Return the [x, y] coordinate for the center point of the cell that contains the specified text.  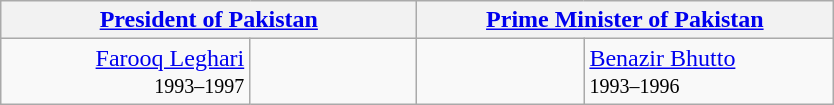
Farooq Leghari1993–1997 [126, 72]
Benazir Bhutto1993–1996 [708, 72]
Prime Minister of Pakistan [625, 20]
President of Pakistan [209, 20]
